Return [x, y] of the center of cell containing provided text 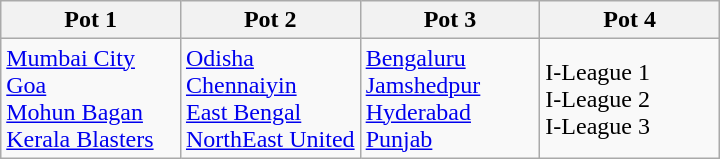
I-League 1 I-League 2 I-League 3 [630, 98]
Pot 1 [91, 20]
Pot 2 [270, 20]
Pot 3 [450, 20]
Odisha ChennaiyinEast Bengal NorthEast United [270, 98]
Bengaluru Jamshedpur Hyderabad Punjab [450, 98]
Pot 4 [630, 20]
Mumbai City Goa Mohun Bagan Kerala Blasters [91, 98]
